Scan for the cell matching the given text and deliver its [x, y] coordinate at center. 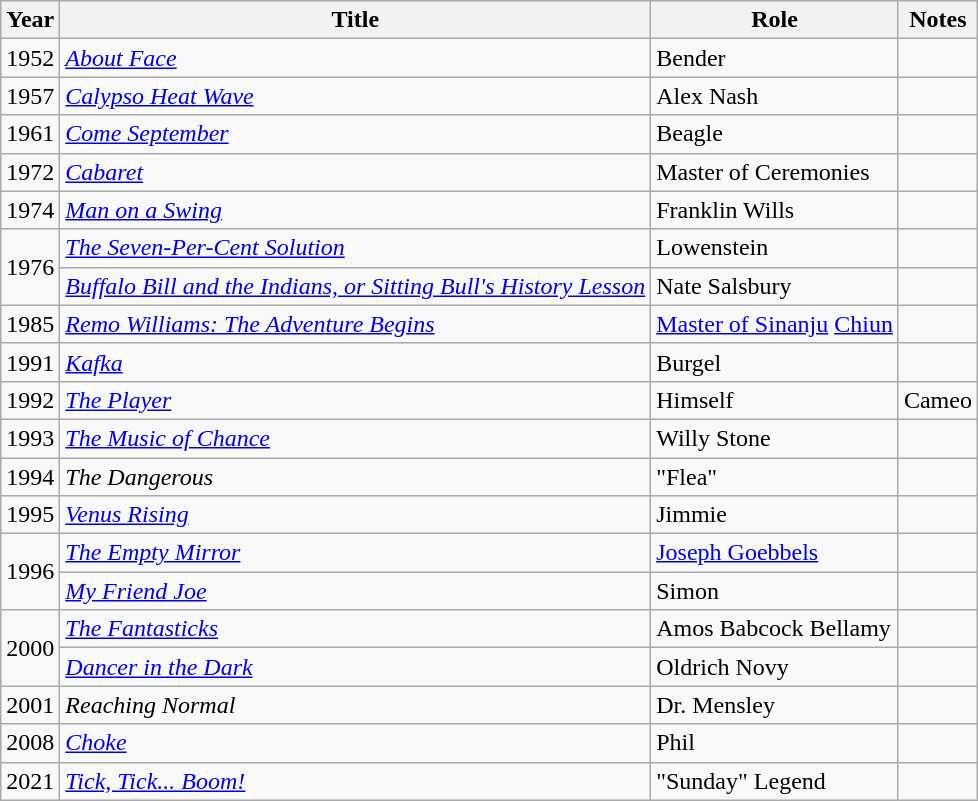
Year [30, 20]
Remo Williams: The Adventure Begins [356, 324]
Dr. Mensley [775, 705]
Beagle [775, 134]
Master of Sinanju Chiun [775, 324]
Dancer in the Dark [356, 667]
Kafka [356, 362]
1974 [30, 210]
Oldrich Novy [775, 667]
Alex Nash [775, 96]
Bender [775, 58]
The Music of Chance [356, 438]
1996 [30, 572]
Amos Babcock Bellamy [775, 629]
1961 [30, 134]
Reaching Normal [356, 705]
2000 [30, 648]
Simon [775, 591]
1995 [30, 515]
Buffalo Bill and the Indians, or Sitting Bull's History Lesson [356, 286]
1985 [30, 324]
1957 [30, 96]
Jimmie [775, 515]
The Dangerous [356, 477]
My Friend Joe [356, 591]
Master of Ceremonies [775, 172]
Calypso Heat Wave [356, 96]
The Player [356, 400]
Cameo [938, 400]
Himself [775, 400]
The Fantasticks [356, 629]
Phil [775, 743]
Franklin Wills [775, 210]
1993 [30, 438]
The Seven-Per-Cent Solution [356, 248]
2008 [30, 743]
"Sunday" Legend [775, 781]
Nate Salsbury [775, 286]
1952 [30, 58]
About Face [356, 58]
1994 [30, 477]
Venus Rising [356, 515]
2021 [30, 781]
Cabaret [356, 172]
Notes [938, 20]
Burgel [775, 362]
Role [775, 20]
2001 [30, 705]
"Flea" [775, 477]
Lowenstein [775, 248]
Tick, Tick... Boom! [356, 781]
Willy Stone [775, 438]
The Empty Mirror [356, 553]
1976 [30, 267]
Come September [356, 134]
Title [356, 20]
1991 [30, 362]
Man on a Swing [356, 210]
Joseph Goebbels [775, 553]
1992 [30, 400]
1972 [30, 172]
Choke [356, 743]
